Pinpoint the cell where the given text exists, returning its (X, Y) midpoint coordinate. 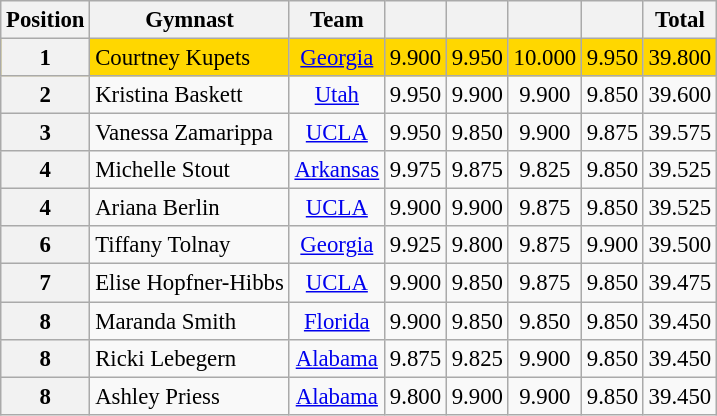
Arkansas (336, 170)
Florida (336, 321)
Tiffany Tolnay (190, 245)
Position (46, 20)
Utah (336, 95)
3 (46, 133)
Ricki Lebegern (190, 358)
39.575 (680, 133)
Elise Hopfner-Hibbs (190, 283)
39.475 (680, 283)
9.975 (416, 170)
Ariana Berlin (190, 208)
2 (46, 95)
9.925 (416, 245)
Gymnast (190, 20)
Courtney Kupets (190, 58)
7 (46, 283)
6 (46, 245)
Vanessa Zamarippa (190, 133)
Team (336, 20)
Ashley Priess (190, 396)
Maranda Smith (190, 321)
39.800 (680, 58)
39.500 (680, 245)
1 (46, 58)
Kristina Baskett (190, 95)
Michelle Stout (190, 170)
10.000 (544, 58)
39.600 (680, 95)
Total (680, 20)
